Return the [X, Y] coordinate for the center point of the cell that contains the specified text.  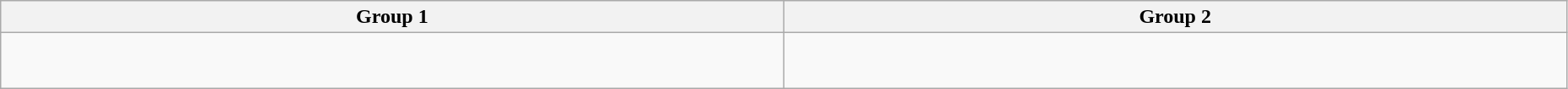
Group 2 [1175, 17]
Group 1 [392, 17]
